Provide the (x, y) coordinate of the cell's center where the given text is located.  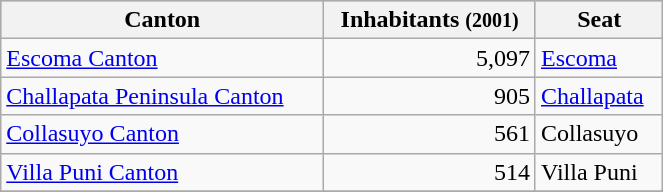
Challapata (598, 96)
Escoma (598, 58)
Canton (162, 20)
Collasuyo (598, 134)
Villa Puni Canton (162, 172)
905 (430, 96)
514 (430, 172)
Seat (598, 20)
5,097 (430, 58)
Inhabitants (2001) (430, 20)
561 (430, 134)
Challapata Peninsula Canton (162, 96)
Villa Puni (598, 172)
Collasuyo Canton (162, 134)
Escoma Canton (162, 58)
